Extract the [x, y] coordinate from the center of the cell holding the provided text.  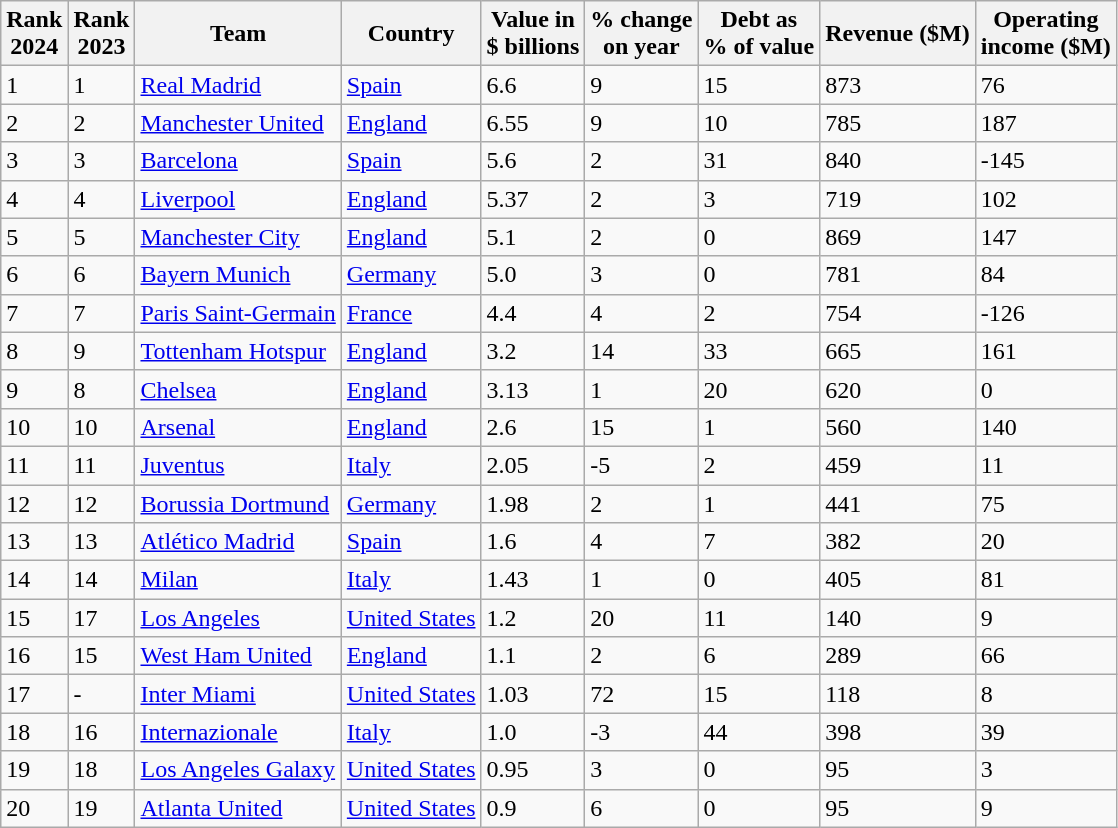
France [411, 313]
0.95 [533, 770]
4.4 [533, 313]
1.98 [533, 503]
840 [898, 161]
76 [1046, 85]
382 [898, 542]
-145 [1046, 161]
Los Angeles [238, 618]
84 [1046, 275]
2.05 [533, 465]
459 [898, 465]
1.0 [533, 732]
Real Madrid [238, 85]
289 [898, 656]
398 [898, 732]
2.6 [533, 427]
Rank2023 [102, 34]
560 [898, 427]
785 [898, 123]
0.9 [533, 808]
Team [238, 34]
6.55 [533, 123]
781 [898, 275]
665 [898, 351]
% changeon year [642, 34]
118 [898, 694]
Country [411, 34]
1.03 [533, 694]
869 [898, 237]
Tottenham Hotspur [238, 351]
-126 [1046, 313]
102 [1046, 199]
75 [1046, 503]
5.6 [533, 161]
72 [642, 694]
Manchester City [238, 237]
5.37 [533, 199]
3.2 [533, 351]
Inter Miami [238, 694]
Paris Saint-Germain [238, 313]
1.6 [533, 542]
Bayern Munich [238, 275]
81 [1046, 580]
Borussia Dortmund [238, 503]
620 [898, 389]
Manchester United [238, 123]
Internazionale [238, 732]
Juventus [238, 465]
Atlético Madrid [238, 542]
-5 [642, 465]
441 [898, 503]
719 [898, 199]
405 [898, 580]
5.0 [533, 275]
873 [898, 85]
1.1 [533, 656]
5.1 [533, 237]
Liverpool [238, 199]
Debt as% of value [759, 34]
1.43 [533, 580]
1.2 [533, 618]
147 [1046, 237]
- [102, 694]
-3 [642, 732]
31 [759, 161]
754 [898, 313]
6.6 [533, 85]
66 [1046, 656]
Chelsea [238, 389]
Barcelona [238, 161]
Milan [238, 580]
187 [1046, 123]
Los Angeles Galaxy [238, 770]
Atlanta United [238, 808]
Value in$ billions [533, 34]
161 [1046, 351]
Revenue ($M) [898, 34]
Rank2024 [34, 34]
44 [759, 732]
Arsenal [238, 427]
3.13 [533, 389]
Operatingincome ($M) [1046, 34]
West Ham United [238, 656]
33 [759, 351]
39 [1046, 732]
